From the cell containing the given text, extract its center point as (X, Y) coordinate. 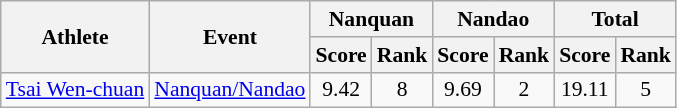
2 (524, 90)
Total (615, 19)
9.42 (340, 90)
Nanquan/Nandao (230, 90)
Event (230, 36)
8 (402, 90)
5 (646, 90)
Nandao (493, 19)
Tsai Wen-chuan (76, 90)
Nanquan (371, 19)
9.69 (462, 90)
19.11 (584, 90)
Athlete (76, 36)
